Capture the cell that displays the provided text and extract its [x, y] central coordinate. 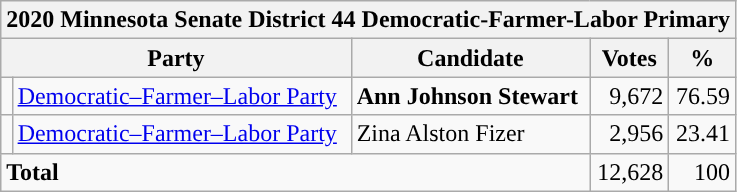
12,628 [630, 172]
9,672 [630, 96]
Candidate [470, 58]
100 [702, 172]
Votes [630, 58]
Zina Alston Fizer [470, 134]
2,956 [630, 134]
% [702, 58]
Total [296, 172]
Ann Johnson Stewart [470, 96]
76.59 [702, 96]
Party [176, 58]
2020 Minnesota Senate District 44 Democratic-Farmer-Labor Primary [368, 20]
23.41 [702, 134]
